Find where the given text appears and provide that cell's center as [X, Y] coordinate. 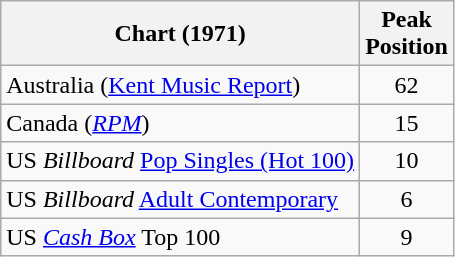
PeakPosition [407, 34]
Canada (RPM) [180, 123]
10 [407, 161]
9 [407, 237]
US Billboard Pop Singles (Hot 100) [180, 161]
US Billboard Adult Contemporary [180, 199]
6 [407, 199]
62 [407, 85]
Australia (Kent Music Report) [180, 85]
15 [407, 123]
Chart (1971) [180, 34]
US Cash Box Top 100 [180, 237]
